Detect which cell encompasses the target text, then output its (X, Y) center coordinate. 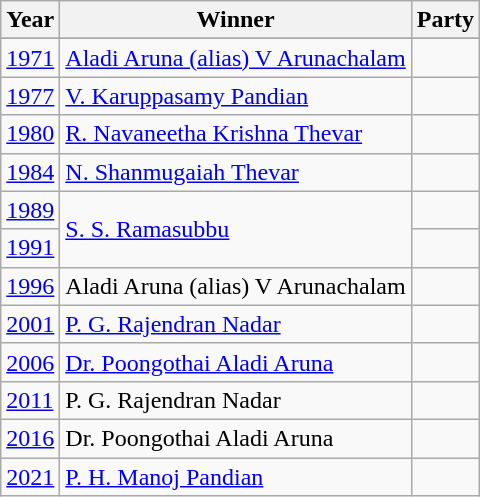
2021 (30, 477)
P. H. Manoj Pandian (236, 477)
1980 (30, 134)
Party (445, 20)
2001 (30, 324)
1977 (30, 96)
Year (30, 20)
2016 (30, 438)
V. Karuppasamy Pandian (236, 96)
R. Navaneetha Krishna Thevar (236, 134)
2011 (30, 400)
S. S. Ramasubbu (236, 229)
Winner (236, 20)
1996 (30, 286)
1984 (30, 172)
1971 (30, 58)
1989 (30, 210)
N. Shanmugaiah Thevar (236, 172)
2006 (30, 362)
1991 (30, 248)
